Search for the cell housing the specified text and yield its [x, y] center coordinate. 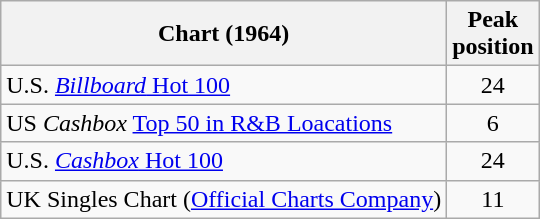
11 [493, 199]
U.S. Billboard Hot 100 [224, 85]
UK Singles Chart (Official Charts Company) [224, 199]
US Cashbox Top 50 in R&B Loacations [224, 123]
Peakposition [493, 34]
6 [493, 123]
U.S. Cashbox Hot 100 [224, 161]
Chart (1964) [224, 34]
